Find where the given text appears and provide that cell's center as (X, Y) coordinate. 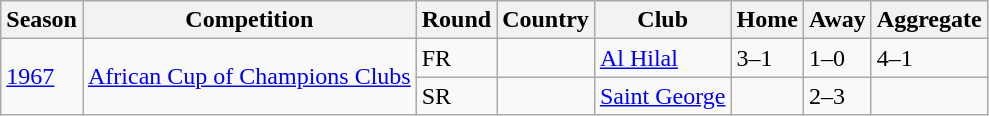
SR (456, 96)
Season (42, 20)
Al Hilal (662, 58)
2–3 (837, 96)
Aggregate (929, 20)
Round (456, 20)
Country (546, 20)
FR (456, 58)
1967 (42, 77)
Saint George (662, 96)
Competition (249, 20)
Away (837, 20)
Club (662, 20)
Home (767, 20)
African Cup of Champions Clubs (249, 77)
3–1 (767, 58)
4–1 (929, 58)
1–0 (837, 58)
